Locate the cell with the specified text and output its [X, Y] center coordinate. 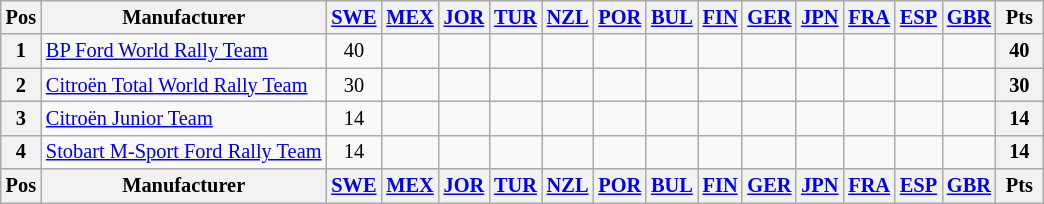
1 [21, 51]
Stobart M-Sport Ford Rally Team [184, 152]
Citroën Total World Rally Team [184, 85]
4 [21, 152]
2 [21, 85]
BP Ford World Rally Team [184, 51]
3 [21, 118]
Citroën Junior Team [184, 118]
